Search for the cell housing the specified text and yield its [x, y] center coordinate. 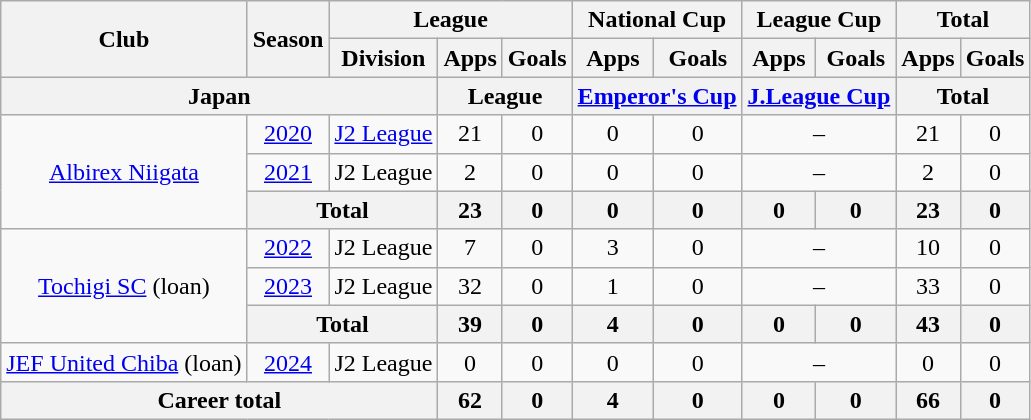
League Cup [819, 20]
10 [928, 248]
JEF United Chiba (loan) [124, 362]
Club [124, 39]
39 [470, 324]
Division [384, 58]
32 [470, 286]
66 [928, 400]
Season [288, 39]
National Cup [657, 20]
33 [928, 286]
3 [613, 248]
J.League Cup [819, 96]
Albirex Niigata [124, 172]
Emperor's Cup [657, 96]
2020 [288, 134]
Career total [220, 400]
7 [470, 248]
2023 [288, 286]
Japan [220, 96]
62 [470, 400]
1 [613, 286]
43 [928, 324]
2024 [288, 362]
Tochigi SC (loan) [124, 286]
2022 [288, 248]
2021 [288, 172]
